From the cell containing the given text, extract its center point as (X, Y) coordinate. 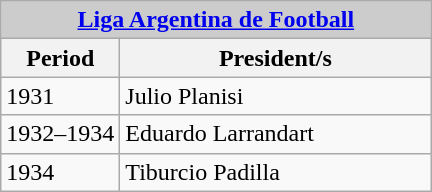
Tiburcio Padilla (276, 172)
Eduardo Larrandart (276, 134)
President/s (276, 58)
Julio Planisi (276, 96)
1931 (60, 96)
1934 (60, 172)
Period (60, 58)
1932–1934 (60, 134)
Liga Argentina de Football (216, 20)
